Find where the given text appears and provide that cell's center as [x, y] coordinate. 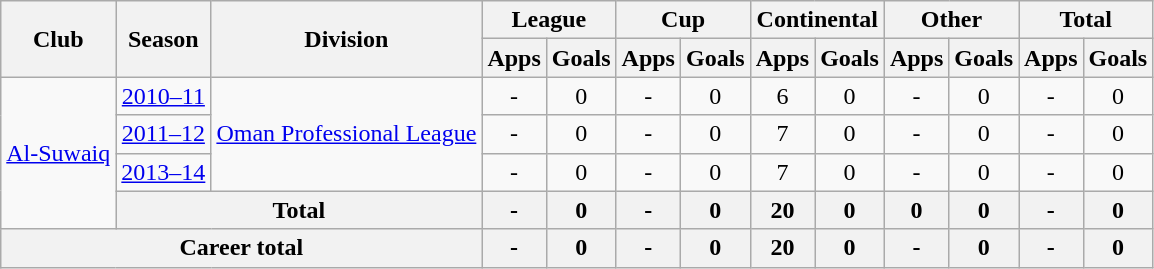
Continental [817, 20]
League [549, 20]
Oman Professional League [346, 134]
Division [346, 39]
Other [951, 20]
6 [782, 96]
2010–11 [164, 96]
Career total [242, 248]
Al-Suwaiq [58, 153]
Club [58, 39]
2013–14 [164, 172]
2011–12 [164, 134]
Cup [683, 20]
Season [164, 39]
